Return [x, y] of the center of cell containing provided text 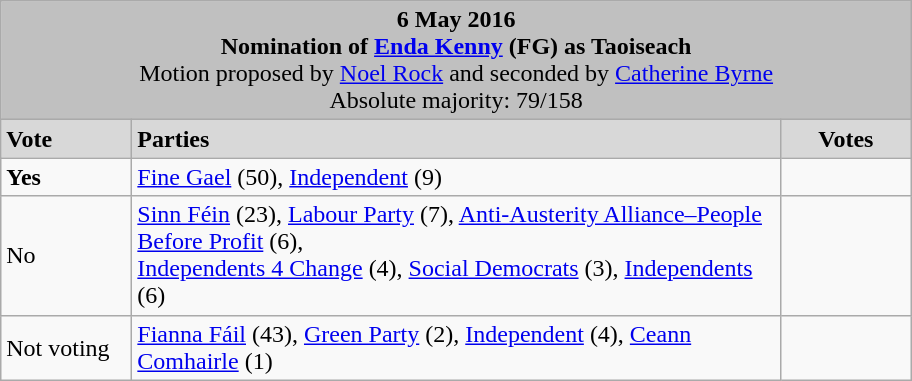
Not voting [66, 348]
Fianna Fáil (43), Green Party (2), Independent (4), Ceann Comhairle (1) [456, 348]
Sinn Féin (23), Labour Party (7), Anti-Austerity Alliance–People Before Profit (6),Independents 4 Change (4), Social Democrats (3), Independents (6) [456, 256]
Parties [456, 139]
Fine Gael (50), Independent (9) [456, 177]
Vote [66, 139]
Votes [846, 139]
Yes [66, 177]
No [66, 256]
6 May 2016Nomination of Enda Kenny (FG) as TaoiseachMotion proposed by Noel Rock and seconded by Catherine ByrneAbsolute majority: 79/158 [456, 60]
